Identify which cell holds the provided text, then report its (x, y) central coordinate. 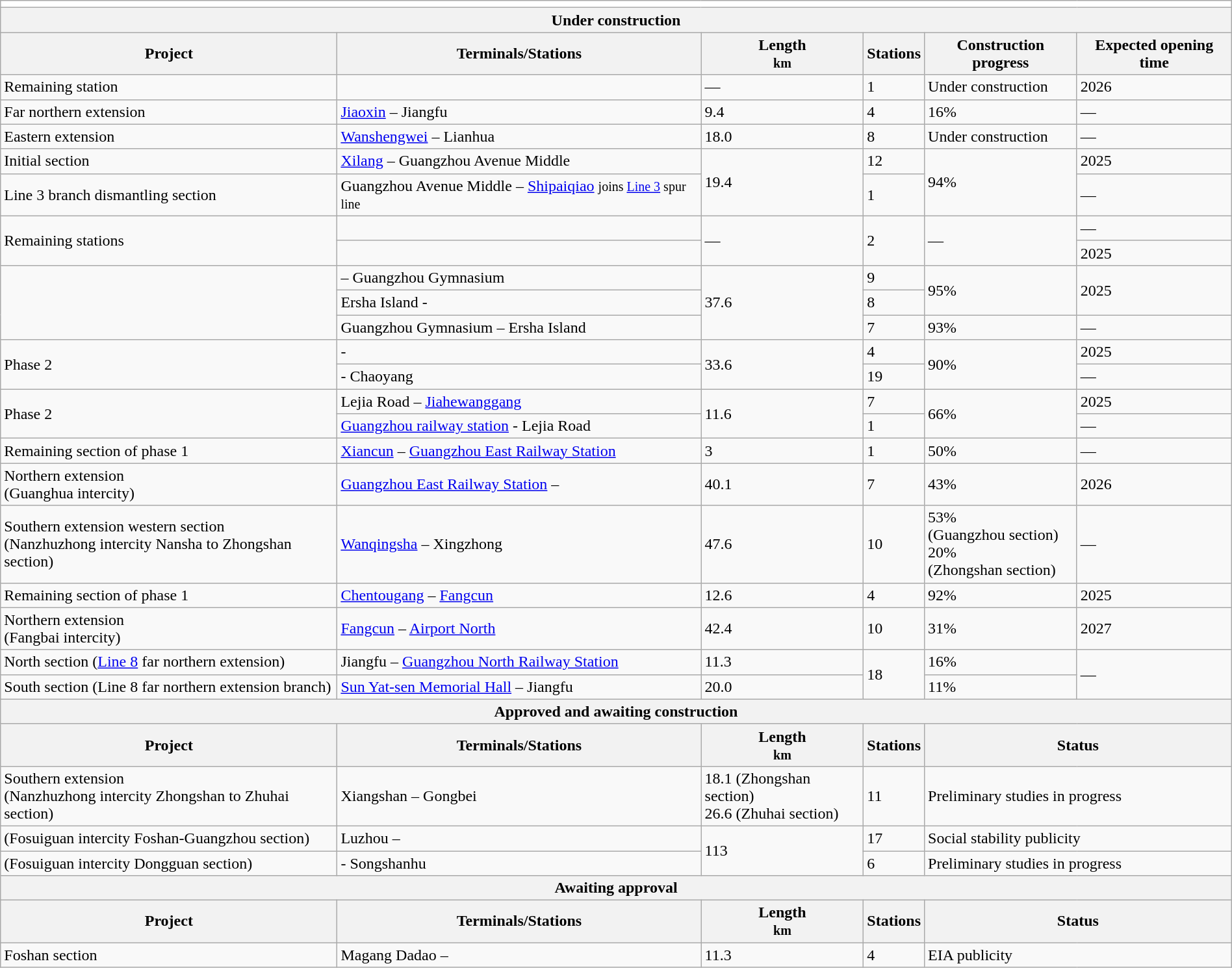
94% (1001, 182)
Remaining station (169, 87)
Expected opening time (1154, 53)
95% (1001, 290)
Xiangshan – Gongbei (519, 796)
19 (894, 377)
Initial section (169, 161)
Guangzhou East Railway Station – (519, 485)
Northern extension(Guanghua intercity) (169, 485)
Chentougang – Fangcun (519, 595)
Xiancun – Guangzhou East Railway Station (519, 451)
North section (Line 8 far northern extension) (169, 662)
93% (1001, 327)
- (519, 352)
9 (894, 277)
19.4 (782, 182)
- Songshanhu (519, 863)
6 (894, 863)
Wanqingsha – Xingzhong (519, 544)
Lejia Road – Jiahewanggang (519, 401)
(Fosuiguan intercity Dongguan section) (169, 863)
92% (1001, 595)
Ersha Island - (519, 302)
EIA publicity (1079, 955)
Jiaoxin – Jiangfu (519, 112)
Northern extension(Fangbai intercity) (169, 629)
Awaiting approval (616, 888)
18.0 (782, 136)
Wanshengwei – Lianhua (519, 136)
Guangzhou Gymnasium – Ersha Island (519, 327)
Southern extension(Nanzhuzhong intercity Zhongshan to Zhuhai section) (169, 796)
South section (Line 8 far northern extension branch) (169, 687)
2 (894, 240)
Xilang – Guangzhou Avenue Middle (519, 161)
43% (1001, 485)
Sun Yat-sen Memorial Hall – Jiangfu (519, 687)
Southern extension western section(Nanzhuzhong intercity Nansha to Zhongshan section) (169, 544)
Far northern extension (169, 112)
11.6 (782, 414)
31% (1001, 629)
90% (1001, 364)
33.6 (782, 364)
17 (894, 838)
12 (894, 161)
Guangzhou railway station - Lejia Road (519, 426)
40.1 (782, 485)
50% (1001, 451)
Magang Dadao – (519, 955)
53%(Guangzhou section)20%(Zhongshan section) (1001, 544)
(Fosuiguan intercity Foshan-Guangzhou section) (169, 838)
2027 (1154, 629)
- Chaoyang (519, 377)
Luzhou – (519, 838)
113 (782, 850)
Approved and awaiting construction (616, 711)
47.6 (782, 544)
Line 3 branch dismantling section (169, 195)
12.6 (782, 595)
18.1 (Zhongshan section)26.6 (Zhuhai section) (782, 796)
– Guangzhou Gymnasium (519, 277)
Fangcun – Airport North (519, 629)
11 (894, 796)
11% (1001, 687)
Social stability publicity (1079, 838)
Foshan section (169, 955)
Construction progress (1001, 53)
Jiangfu – Guangzhou North Railway Station (519, 662)
Guangzhou Avenue Middle – Shipaiqiao joins Line 3 spur line (519, 195)
9.4 (782, 112)
20.0 (782, 687)
Remaining stations (169, 240)
66% (1001, 414)
42.4 (782, 629)
37.6 (782, 302)
Eastern extension (169, 136)
18 (894, 674)
3 (782, 451)
